Output the [x, y] coordinate of the center of the cell containing the given text.  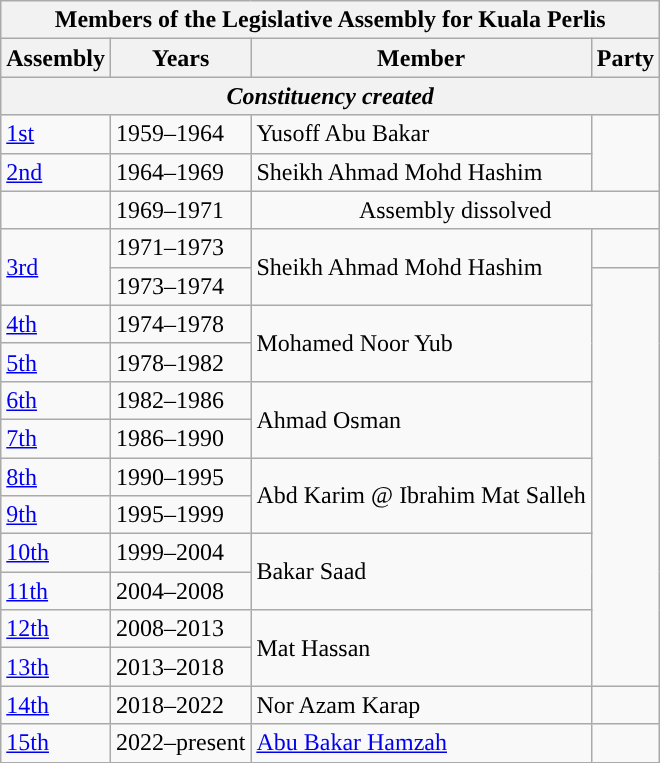
4th [56, 324]
Yusoff Abu Bakar [421, 134]
6th [56, 400]
2022–present [180, 743]
Bakar Saad [421, 572]
2nd [56, 172]
1969–1971 [180, 210]
14th [56, 705]
Mohamed Noor Yub [421, 343]
8th [56, 477]
Party [625, 58]
1986–1990 [180, 438]
1959–1964 [180, 134]
Members of the Legislative Assembly for Kuala Perlis [330, 20]
Years [180, 58]
1st [56, 134]
10th [56, 553]
13th [56, 667]
3rd [56, 267]
Mat Hassan [421, 648]
1999–2004 [180, 553]
7th [56, 438]
1973–1974 [180, 286]
Abu Bakar Hamzah [421, 743]
1971–1973 [180, 248]
Assembly [56, 58]
Constituency created [330, 96]
Nor Azam Karap [421, 705]
5th [56, 362]
Assembly dissolved [456, 210]
1995–1999 [180, 515]
2008–2013 [180, 629]
9th [56, 515]
1982–1986 [180, 400]
15th [56, 743]
Ahmad Osman [421, 419]
1964–1969 [180, 172]
12th [56, 629]
2004–2008 [180, 591]
1974–1978 [180, 324]
Member [421, 58]
1990–1995 [180, 477]
1978–1982 [180, 362]
2013–2018 [180, 667]
Abd Karim @ Ibrahim Mat Salleh [421, 496]
11th [56, 591]
2018–2022 [180, 705]
